Search for the cell housing the specified text and yield its (X, Y) center coordinate. 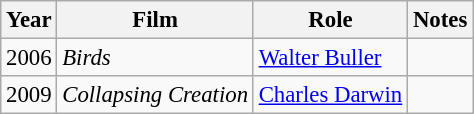
Birds (155, 58)
Charles Darwin (330, 95)
Role (330, 20)
Film (155, 20)
Walter Buller (330, 58)
Notes (440, 20)
Collapsing Creation (155, 95)
2009 (29, 95)
Year (29, 20)
2006 (29, 58)
